From the cell containing the given text, extract its center point as [x, y] coordinate. 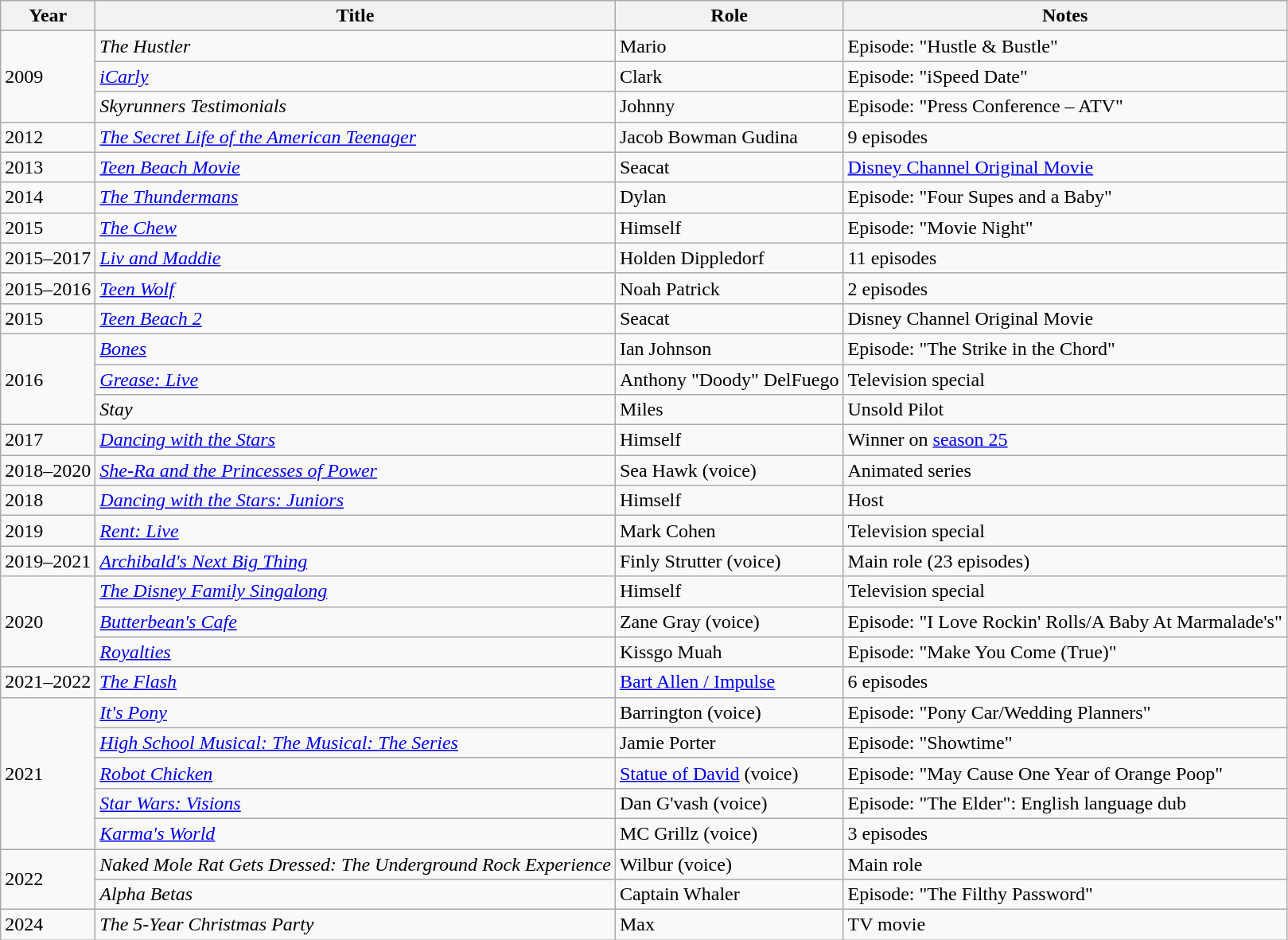
Barrington (voice) [729, 712]
2017 [48, 440]
2 episodes [1064, 288]
Dancing with the Stars: Juniors [356, 501]
2012 [48, 137]
Role [729, 16]
Mario [729, 46]
The Hustler [356, 46]
Episode: "iSpeed Date" [1064, 76]
Liv and Maddie [356, 258]
Ian Johnson [729, 349]
9 episodes [1064, 137]
Jacob Bowman Gudina [729, 137]
2009 [48, 76]
Karma's World [356, 833]
Dylan [729, 197]
Star Wars: Visions [356, 803]
Clark [729, 76]
Captain Whaler [729, 895]
Rent: Live [356, 531]
Mark Cohen [729, 531]
Holden Dippledorf [729, 258]
2021–2022 [48, 682]
2016 [48, 379]
Miles [729, 410]
iCarly [356, 76]
2022 [48, 879]
3 episodes [1064, 833]
Jamie Porter [729, 743]
Robot Chicken [356, 773]
Main role (23 episodes) [1064, 561]
2013 [48, 167]
2014 [48, 197]
2015–2016 [48, 288]
Kissgo Muah [729, 652]
Episode: "Make You Come (True)" [1064, 652]
The Secret Life of the American Teenager [356, 137]
Episode: "Movie Night" [1064, 228]
Statue of David (voice) [729, 773]
Dan G'vash (voice) [729, 803]
Episode: "The Strike in the Chord" [1064, 349]
Butterbean's Cafe [356, 622]
2020 [48, 622]
Stay [356, 410]
The 5-Year Christmas Party [356, 925]
Sea Hawk (voice) [729, 470]
Wilbur (voice) [729, 864]
Winner on season 25 [1064, 440]
2021 [48, 773]
2018–2020 [48, 470]
Year [48, 16]
Episode: "Four Supes and a Baby" [1064, 197]
TV movie [1064, 925]
Bones [356, 349]
Episode: "Showtime" [1064, 743]
Animated series [1064, 470]
Royalties [356, 652]
Skyrunners Testimonials [356, 107]
Teen Wolf [356, 288]
She-Ra and the Princesses of Power [356, 470]
Episode: "I Love Rockin' Rolls/A Baby At Marmalade's" [1064, 622]
Teen Beach 2 [356, 318]
Main role [1064, 864]
11 episodes [1064, 258]
Finly Strutter (voice) [729, 561]
Archibald's Next Big Thing [356, 561]
Episode: "The Filthy Password" [1064, 895]
Max [729, 925]
Teen Beach Movie [356, 167]
6 episodes [1064, 682]
Grease: Live [356, 380]
Episode: "Pony Car/Wedding Planners" [1064, 712]
Anthony "Doody" DelFuego [729, 380]
The Disney Family Singalong [356, 591]
Zane Gray (voice) [729, 622]
Bart Allen / Impulse [729, 682]
2018 [48, 501]
2024 [48, 925]
Host [1064, 501]
2019–2021 [48, 561]
Title [356, 16]
Episode: "Press Conference – ATV" [1064, 107]
MC Grillz (voice) [729, 833]
Noah Patrick [729, 288]
High School Musical: The Musical: The Series [356, 743]
The Chew [356, 228]
The Flash [356, 682]
It's Pony [356, 712]
Dancing with the Stars [356, 440]
Notes [1064, 16]
2019 [48, 531]
Unsold Pilot [1064, 410]
Naked Mole Rat Gets Dressed: The Underground Rock Experience [356, 864]
2015–2017 [48, 258]
Episode: "May Cause One Year of Orange Poop" [1064, 773]
Johnny [729, 107]
Episode: "Hustle & Bustle" [1064, 46]
The Thundermans [356, 197]
Alpha Betas [356, 895]
Episode: "The Elder": English language dub [1064, 803]
